From the cell containing the given text, extract its center point as [x, y] coordinate. 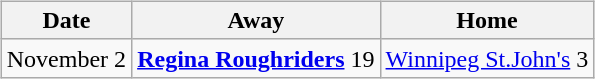
November 2 [66, 58]
Date [66, 20]
Winnipeg St.John's 3 [487, 58]
Home [487, 20]
Regina Roughriders 19 [256, 58]
Away [256, 20]
